For the text-containing cell, return its midpoint in (x, y) coordinate format. 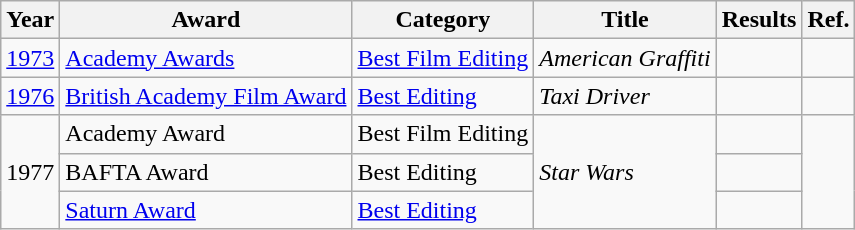
American Graffiti (625, 58)
Academy Awards (206, 58)
Award (206, 20)
1973 (30, 58)
British Academy Film Award (206, 96)
Category (443, 20)
Academy Award (206, 134)
Year (30, 20)
Star Wars (625, 172)
1976 (30, 96)
BAFTA Award (206, 172)
Results (759, 20)
1977 (30, 172)
Title (625, 20)
Ref. (828, 20)
Taxi Driver (625, 96)
Saturn Award (206, 210)
